Provide the (x, y) coordinate of the cell's center where the given text is located.  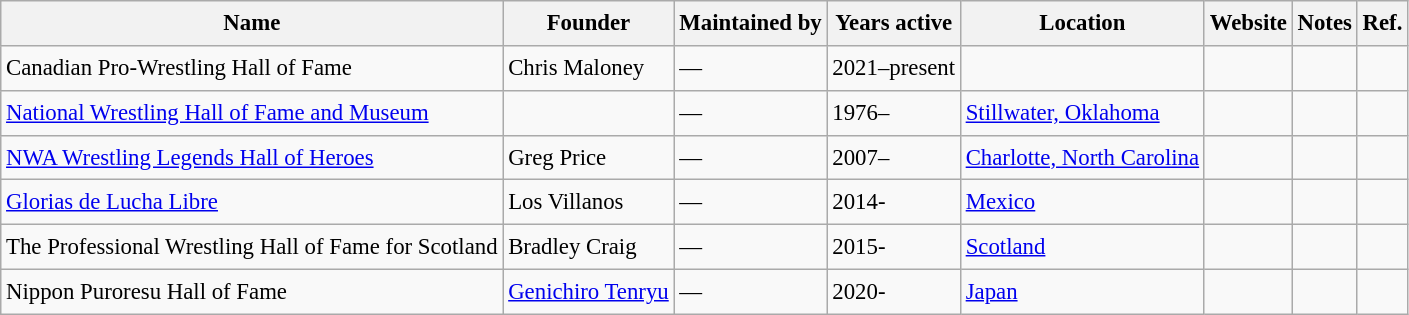
Chris Maloney (588, 68)
Name (252, 24)
Website (1248, 24)
Stillwater, Oklahoma (1082, 114)
Greg Price (588, 158)
Notes (1324, 24)
National Wrestling Hall of Fame and Museum (252, 114)
2007– (894, 158)
The Professional Wrestling Hall of Fame for Scotland (252, 248)
2020- (894, 292)
Los Villanos (588, 202)
Mexico (1082, 202)
Charlotte, North Carolina (1082, 158)
Scotland (1082, 248)
2015- (894, 248)
Canadian Pro-Wrestling Hall of Fame (252, 68)
Years active (894, 24)
Location (1082, 24)
Maintained by (750, 24)
2021–present (894, 68)
2014- (894, 202)
Japan (1082, 292)
Founder (588, 24)
Genichiro Tenryu (588, 292)
Bradley Craig (588, 248)
Ref. (1382, 24)
NWA Wrestling Legends Hall of Heroes (252, 158)
1976– (894, 114)
Glorias de Lucha Libre (252, 202)
Nippon Puroresu Hall of Fame (252, 292)
